Locate the cell with the specified text and output its (x, y) center coordinate. 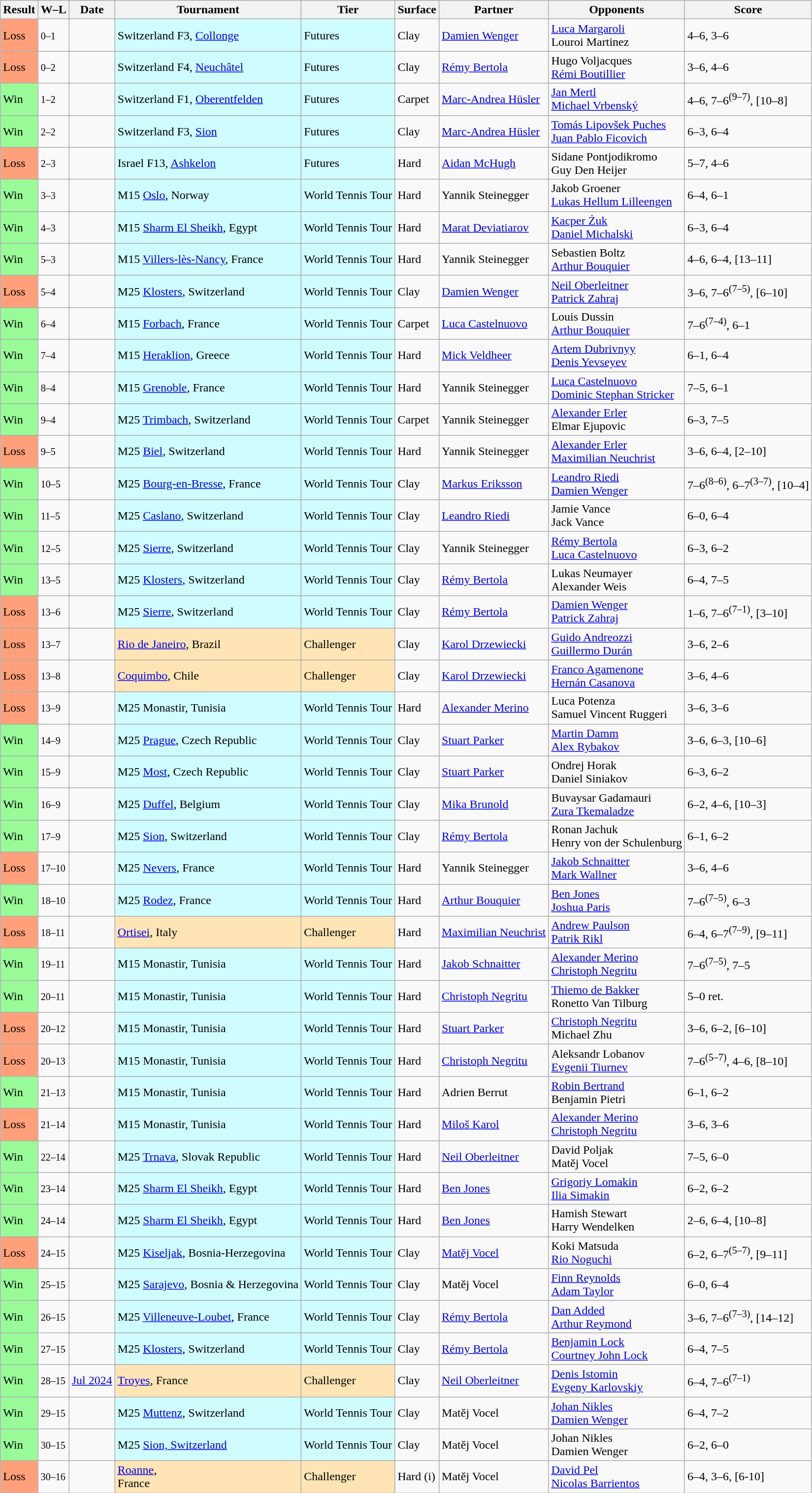
Guido Andreozzi Guillermo Durán (617, 644)
13–8 (53, 676)
23–14 (53, 1189)
Sebastien Boltz Arthur Bouquier (617, 259)
6–2, 6–2 (748, 1189)
20–12 (53, 1028)
28–15 (53, 1381)
Jakob Schnaitter (494, 964)
Roanne, France (208, 1477)
Finn Reynolds Adam Taylor (617, 1284)
M25 Bourg-en-Bresse, France (208, 484)
M25 Sarajevo, Bosnia & Herzegovina (208, 1284)
22–14 (53, 1156)
M25 Caslano, Switzerland (208, 516)
5–0 ret. (748, 997)
3–6, 6–3, [10–6] (748, 740)
6–4, 7–2 (748, 1412)
20–11 (53, 997)
Thiemo de Bakker Ronetto Van Tilburg (617, 997)
Troyes, France (208, 1381)
M25 Nevers, France (208, 868)
Kacper Żuk Daniel Michalski (617, 227)
26–15 (53, 1317)
Ronan Jachuk Henry von der Schulenburg (617, 836)
Jakob Schnaitter Mark Wallner (617, 868)
1–2 (53, 99)
Robin Bertrand Benjamin Pietri (617, 1092)
Score (748, 10)
3–6, 6–4, [2–10] (748, 452)
5–3 (53, 259)
9–5 (53, 452)
Neil Oberleitner Patrick Zahraj (617, 292)
M25 Trnava, Slovak Republic (208, 1156)
Date (92, 10)
Hugo Voljacques Rémi Boutillier (617, 67)
19–11 (53, 964)
Luca Potenza Samuel Vincent Ruggeri (617, 708)
Lukas Neumayer Alexander Weis (617, 580)
M15 Forbach, France (208, 323)
Louis Dussin Arthur Bouquier (617, 323)
M15 Heraklion, Greece (208, 356)
30–16 (53, 1477)
M25 Rodez, France (208, 900)
17–9 (53, 836)
6–1, 6–4 (748, 356)
6–4, 3–6, [6-10] (748, 1477)
Israel F13, Ashkelon (208, 163)
7–6(7–4), 6–1 (748, 323)
Hamish Stewart Harry Wendelken (617, 1220)
Tomás Lipovšek Puches Juan Pablo Ficovich (617, 131)
3–6, 7–6(7–3), [14–12] (748, 1317)
7–6(5–7), 4–6, [8–10] (748, 1061)
4–3 (53, 227)
David Poljak Matěj Vocel (617, 1156)
Koki Matsuda Rio Noguchi (617, 1253)
14–9 (53, 740)
Rio de Janeiro, Brazil (208, 644)
Opponents (617, 10)
Luca Margaroli Louroi Martinez (617, 35)
Jakob Groener Lukas Hellum Lilleengen (617, 195)
18–11 (53, 933)
3–6, 7–6(7–5), [6–10] (748, 292)
7–5, 6–0 (748, 1156)
25–15 (53, 1284)
M25 Villeneuve-Loubet, France (208, 1317)
0–2 (53, 67)
18–10 (53, 900)
Grigoriy Lomakin Ilia Simakin (617, 1189)
7–6(7–5), 7–5 (748, 964)
11–5 (53, 516)
Alexander Erler Maximilian Neuchrist (617, 452)
8–4 (53, 387)
3–6, 6–2, [6–10] (748, 1028)
Ortisei, Italy (208, 933)
Maximilian Neuchrist (494, 933)
Damien Wenger Patrick Zahraj (617, 612)
13–5 (53, 580)
Benjamin Lock Courtney John Lock (617, 1348)
Switzerland F3, Sion (208, 131)
Franco Agamenone Hernán Casanova (617, 676)
Mika Brunold (494, 804)
Leandro Riedi Damien Wenger (617, 484)
Alexander Merino (494, 708)
M25 Trimbach, Switzerland (208, 420)
Martin Damm Alex Rybakov (617, 740)
M25 Prague, Czech Republic (208, 740)
21–14 (53, 1125)
M25 Most, Czech Republic (208, 772)
M15 Grenoble, France (208, 387)
M15 Villers-lès-Nancy, France (208, 259)
15–9 (53, 772)
Switzerland F3, Collonge (208, 35)
6–3, 7–5 (748, 420)
7–5, 6–1 (748, 387)
4–6, 6–4, [13–11] (748, 259)
Luca Castelnuovo Dominic Stephan Stricker (617, 387)
27–15 (53, 1348)
M25 Muttenz, Switzerland (208, 1412)
10–5 (53, 484)
7–6(8–6), 6–7(3–7), [10–4] (748, 484)
Surface (417, 10)
29–15 (53, 1412)
Christoph Negritu Michael Zhu (617, 1028)
13–7 (53, 644)
6–4, 6–1 (748, 195)
Luca Castelnuovo (494, 323)
0–1 (53, 35)
M25 Kiseljak, Bosnia-Herzegovina (208, 1253)
Tournament (208, 10)
Result (19, 10)
Buvaysar Gadamauri Zura Tkemaladze (617, 804)
M15 Sharm El Sheikh, Egypt (208, 227)
M25 Duffel, Belgium (208, 804)
6–2, 4–6, [10–3] (748, 804)
6–4, 7–6(7–1) (748, 1381)
2–6, 6–4, [10–8] (748, 1220)
5–7, 4–6 (748, 163)
17–10 (53, 868)
24–15 (53, 1253)
Sidane Pontjodikromo Guy Den Heijer (617, 163)
6–2, 6–7(5–7), [9–11] (748, 1253)
Denis Istomin Evgeny Karlovskiy (617, 1381)
Adrien Berrut (494, 1092)
6–4, 6–7(7–9), [9–11] (748, 933)
Leandro Riedi (494, 516)
Markus Eriksson (494, 484)
Tier (348, 10)
4–6, 7–6(9–7), [10–8] (748, 99)
12–5 (53, 548)
Arthur Bouquier (494, 900)
4–6, 3–6 (748, 35)
13–9 (53, 708)
Aidan McHugh (494, 163)
6–4 (53, 323)
21–13 (53, 1092)
Aleksandr Lobanov Evgenii Tiurnev (617, 1061)
M25 Biel, Switzerland (208, 452)
Artem Dubrivnyy Denis Yevseyev (617, 356)
2–2 (53, 131)
Jan Mertl Michael Vrbenský (617, 99)
Marat Deviatiarov (494, 227)
Coquimbo, Chile (208, 676)
W–L (53, 10)
David Pel Nicolas Barrientos (617, 1477)
Mick Veldheer (494, 356)
Switzerland F1, Oberentfelden (208, 99)
Dan Added Arthur Reymond (617, 1317)
Ondrej Horak Daniel Siniakov (617, 772)
Switzerland F4, Neuchâtel (208, 67)
M25 Monastir, Tunisia (208, 708)
Partner (494, 10)
1–6, 7–6(7–1), [3–10] (748, 612)
Jamie Vance Jack Vance (617, 516)
24–14 (53, 1220)
30–15 (53, 1445)
Alexander Erler Elmar Ejupovic (617, 420)
7–6(7–5), 6–3 (748, 900)
6–2, 6–0 (748, 1445)
3–3 (53, 195)
13–6 (53, 612)
M15 Oslo, Norway (208, 195)
2–3 (53, 163)
Andrew Paulson Patrik Rikl (617, 933)
20–13 (53, 1061)
7–4 (53, 356)
Rémy Bertola Luca Castelnuovo (617, 548)
Miloš Karol (494, 1125)
Hard (i) (417, 1477)
3–6, 2–6 (748, 644)
16–9 (53, 804)
Ben Jones Joshua Paris (617, 900)
9–4 (53, 420)
5–4 (53, 292)
Jul 2024 (92, 1381)
